From the cell containing the given text, extract its center point as (x, y) coordinate. 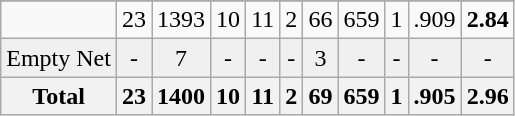
Empty Net (59, 58)
.905 (434, 96)
3 (320, 58)
2.84 (488, 20)
69 (320, 96)
.909 (434, 20)
66 (320, 20)
1400 (182, 96)
1393 (182, 20)
Total (59, 96)
2.96 (488, 96)
7 (182, 58)
